Identify which cell holds the provided text, then report its (X, Y) central coordinate. 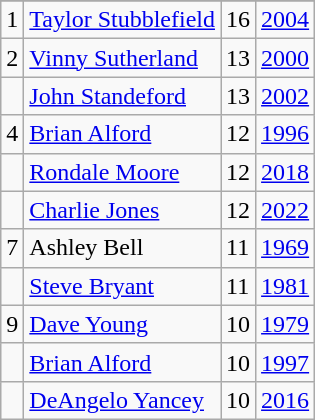
2004 (286, 20)
2 (12, 58)
2000 (286, 58)
2018 (286, 172)
4 (12, 134)
9 (12, 324)
1981 (286, 286)
Steve Bryant (122, 286)
7 (12, 248)
2002 (286, 96)
Ashley Bell (122, 248)
1969 (286, 248)
Vinny Sutherland (122, 58)
John Standeford (122, 96)
1997 (286, 362)
1 (12, 20)
2016 (286, 400)
DeAngelo Yancey (122, 400)
Rondale Moore (122, 172)
1996 (286, 134)
16 (238, 20)
Taylor Stubblefield (122, 20)
Charlie Jones (122, 210)
1979 (286, 324)
2022 (286, 210)
Dave Young (122, 324)
